Search for the cell housing the specified text and yield its (X, Y) center coordinate. 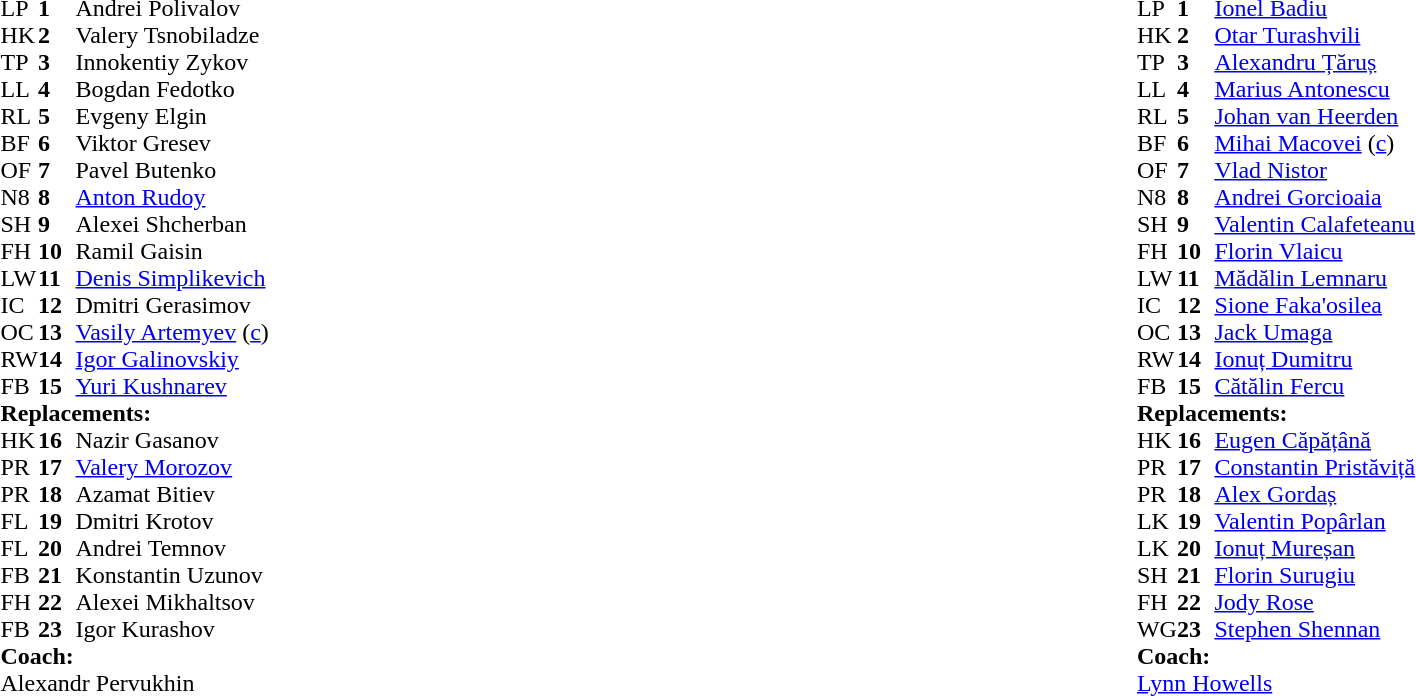
Vlad Nistor (1314, 170)
Otar Turashvili (1314, 36)
Nazir Gasanov (172, 440)
Pavel Butenko (172, 170)
Johan van Heerden (1314, 116)
Jack Umaga (1314, 332)
Jody Rose (1314, 602)
Konstantin Uzunov (172, 576)
Ionuț Dumitru (1314, 360)
Anton Rudoy (172, 198)
Valery Morozov (172, 468)
Dmitri Gerasimov (172, 306)
Marius Antonescu (1314, 90)
Dmitri Krotov (172, 522)
Florin Surugiu (1314, 576)
Alexei Mikhaltsov (172, 602)
Vasily Artemyev (c) (172, 332)
Mihai Macovei (c) (1314, 144)
Ionuț Mureșan (1314, 548)
Andrei Gorcioaia (1314, 198)
Igor Galinovskiy (172, 360)
Andrei Temnov (172, 548)
Azamat Bitiev (172, 494)
Valery Tsnobiladze (172, 36)
Valentin Calafeteanu (1314, 224)
Stephen Shennan (1314, 630)
Alexandru Țăruș (1314, 62)
Valentin Popârlan (1314, 522)
Innokentiy Zykov (172, 62)
Bogdan Fedotko (172, 90)
Yuri Kushnarev (172, 386)
Alex Gordaș (1314, 494)
Sione Faka'osilea (1314, 306)
Florin Vlaicu (1314, 252)
Alexei Shcherban (172, 224)
Viktor Gresev (172, 144)
Ramil Gaisin (172, 252)
Evgeny Elgin (172, 116)
Mădălin Lemnaru (1314, 278)
WG (1157, 630)
Denis Simplikevich (172, 278)
Constantin Pristăviță (1314, 468)
Igor Kurashov (172, 630)
Cătălin Fercu (1314, 386)
Eugen Căpățână (1314, 440)
